Return [X, Y] of the center of cell containing provided text 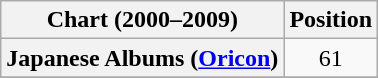
61 [331, 58]
Chart (2000–2009) [142, 20]
Position [331, 20]
Japanese Albums (Oricon) [142, 58]
